Search for the cell housing the specified text and yield its (x, y) center coordinate. 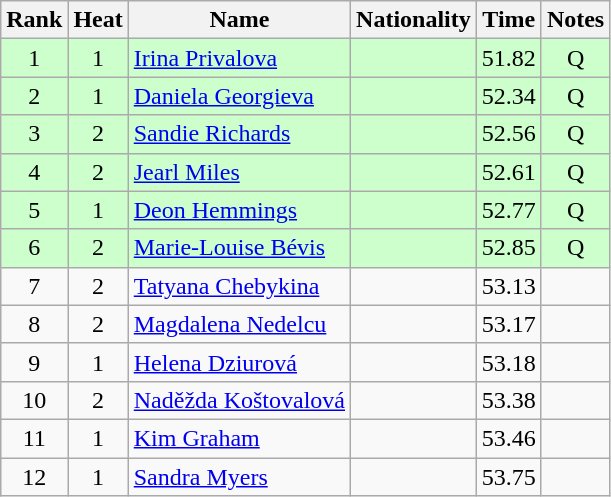
Nationality (414, 20)
Deon Hemmings (239, 210)
11 (34, 438)
52.34 (508, 96)
Helena Dziurová (239, 362)
Magdalena Nedelcu (239, 324)
Tatyana Chebykina (239, 286)
Irina Privalova (239, 58)
6 (34, 248)
Naděžda Koštovalová (239, 400)
52.56 (508, 134)
Name (239, 20)
52.85 (508, 248)
Notes (575, 20)
4 (34, 172)
53.75 (508, 477)
Jearl Miles (239, 172)
Heat (98, 20)
Rank (34, 20)
Daniela Georgieva (239, 96)
51.82 (508, 58)
52.61 (508, 172)
53.38 (508, 400)
53.46 (508, 438)
12 (34, 477)
9 (34, 362)
Time (508, 20)
5 (34, 210)
Sandie Richards (239, 134)
Marie-Louise Bévis (239, 248)
Kim Graham (239, 438)
3 (34, 134)
53.13 (508, 286)
10 (34, 400)
8 (34, 324)
Sandra Myers (239, 477)
7 (34, 286)
53.17 (508, 324)
52.77 (508, 210)
53.18 (508, 362)
